Identify which cell holds the provided text, then report its (X, Y) central coordinate. 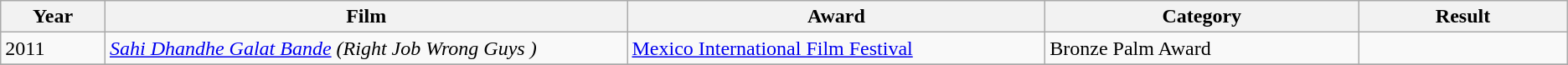
Sahi Dhandhe Galat Bande (Right Job Wrong Guys ) (366, 48)
Award (836, 17)
Mexico International Film Festival (836, 48)
Result (1462, 17)
Category (1202, 17)
Film (366, 17)
Year (54, 17)
Bronze Palm Award (1202, 48)
2011 (54, 48)
